Scan for the cell matching the given text and deliver its (X, Y) coordinate at center. 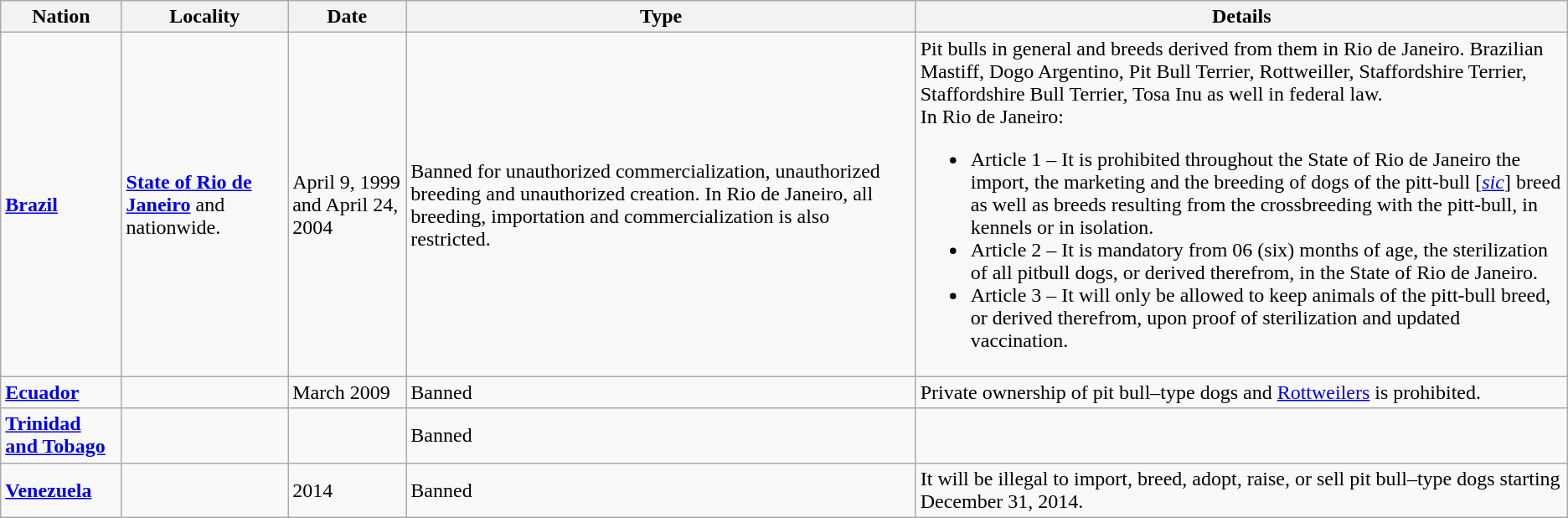
Type (661, 17)
State of Rio de Janeiro and nationwide. (204, 205)
Private ownership of pit bull–type dogs and Rottweilers is prohibited. (1241, 392)
March 2009 (347, 392)
Ecuador (61, 392)
Nation (61, 17)
It will be illegal to import, breed, adopt, raise, or sell pit bull–type dogs starting December 31, 2014. (1241, 490)
April 9, 1999 and April 24, 2004 (347, 205)
Details (1241, 17)
Locality (204, 17)
Venezuela (61, 490)
Brazil (61, 205)
Date (347, 17)
2014 (347, 490)
Trinidad and Tobago (61, 436)
